Determine the [X, Y] coordinate at the center of the cell enclosing the given text.  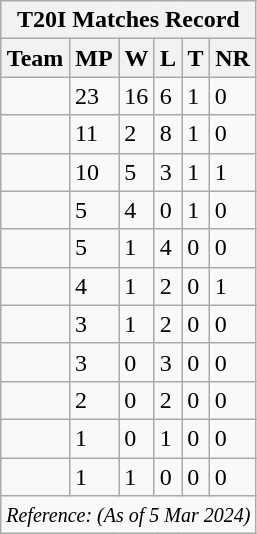
11 [94, 134]
23 [94, 96]
T [196, 58]
T20I Matches Record [128, 20]
NR [232, 58]
10 [94, 172]
L [168, 58]
Team [36, 58]
8 [168, 134]
6 [168, 96]
W [137, 58]
Reference: (As of 5 Mar 2024) [128, 515]
MP [94, 58]
16 [137, 96]
